Locate the cell with the specified text and output its (X, Y) center coordinate. 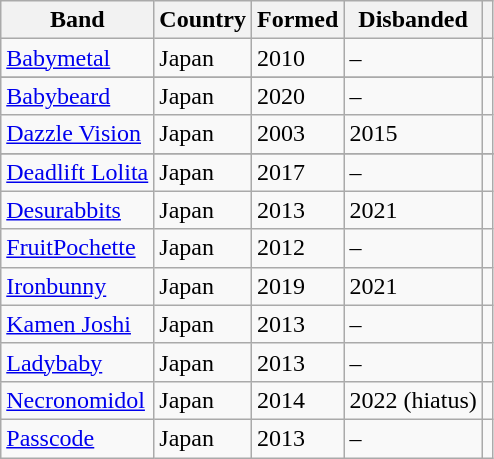
2010 (298, 58)
2015 (413, 134)
2012 (298, 248)
FruitPochette (78, 248)
Country (203, 20)
Babybeard (78, 96)
2020 (298, 96)
2019 (298, 286)
Babymetal (78, 58)
Ladybaby (78, 362)
2003 (298, 134)
Disbanded (413, 20)
Dazzle Vision (78, 134)
Desurabbits (78, 210)
Passcode (78, 438)
Band (78, 20)
Necronomidol (78, 400)
2017 (298, 172)
Ironbunny (78, 286)
Kamen Joshi (78, 324)
Deadlift Lolita (78, 172)
2014 (298, 400)
Formed (298, 20)
2022 (hiatus) (413, 400)
